From the cell containing the given text, extract its center point as [X, Y] coordinate. 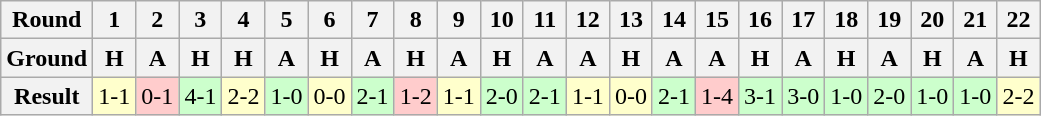
8 [416, 20]
11 [544, 20]
5 [286, 20]
Round [47, 20]
3-0 [804, 96]
2 [158, 20]
21 [976, 20]
15 [718, 20]
0-1 [158, 96]
3-1 [760, 96]
1-2 [416, 96]
19 [890, 20]
10 [502, 20]
4 [244, 20]
1-4 [718, 96]
18 [846, 20]
1 [114, 20]
20 [932, 20]
Result [47, 96]
16 [760, 20]
22 [1018, 20]
17 [804, 20]
6 [330, 20]
14 [674, 20]
12 [588, 20]
9 [458, 20]
Ground [47, 58]
13 [630, 20]
4-1 [200, 96]
7 [372, 20]
3 [200, 20]
